Locate the cell with the specified text and output its (x, y) center coordinate. 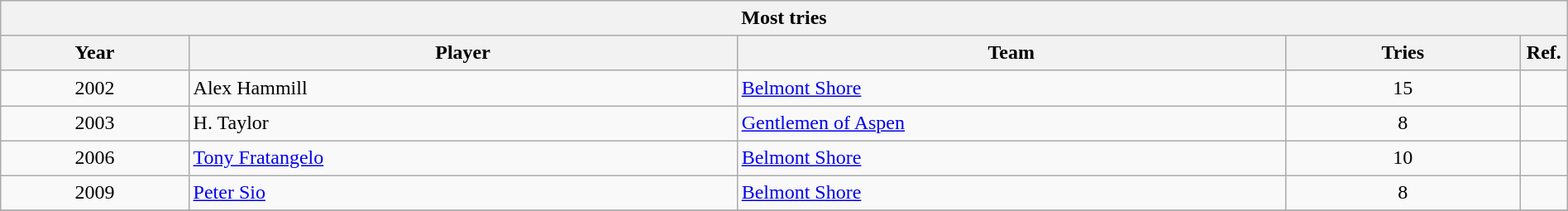
10 (1403, 158)
Alex Hammill (463, 88)
15 (1403, 88)
Tony Fratangelo (463, 158)
2006 (94, 158)
2002 (94, 88)
2009 (94, 193)
Team (1011, 53)
Gentlemen of Aspen (1011, 123)
Tries (1403, 53)
Ref. (1543, 53)
Player (463, 53)
Most tries (784, 18)
2003 (94, 123)
Year (94, 53)
Peter Sio (463, 193)
H. Taylor (463, 123)
